Return (X, Y) of the center of cell containing provided text 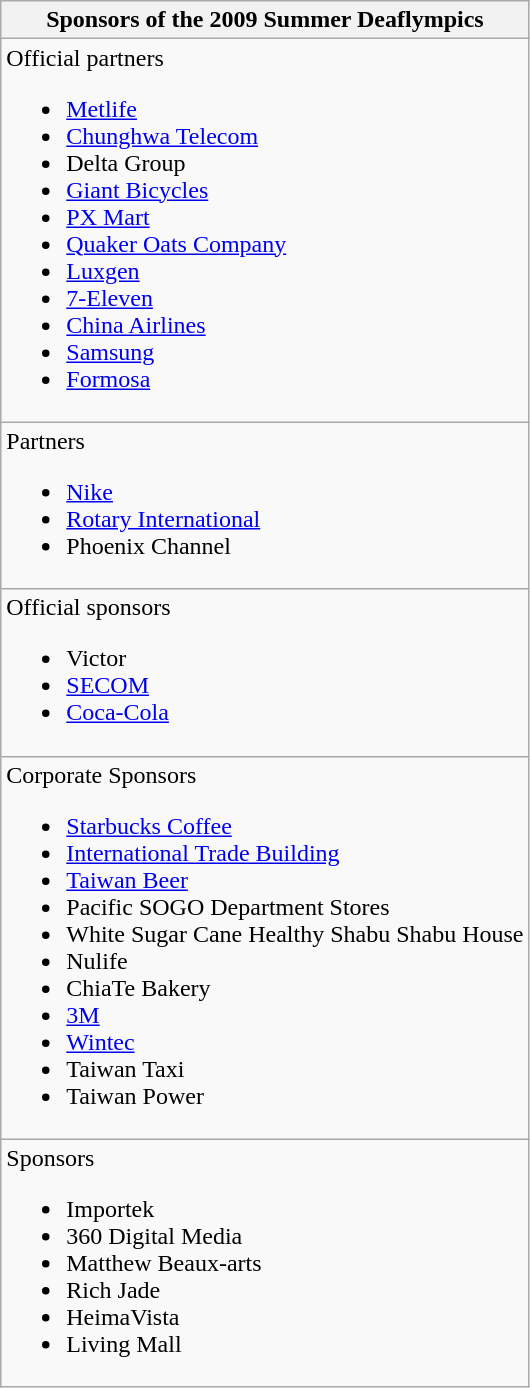
PartnersNikeRotary InternationalPhoenix Channel (265, 506)
Official partnersMetlifeChunghwa TelecomDelta GroupGiant BicyclesPX MartQuaker Oats CompanyLuxgen7-ElevenChina AirlinesSamsungFormosa (265, 230)
Official sponsorsVictorSECOMCoca-Cola (265, 672)
SponsorsImportek360 Digital MediaMatthew Beaux-artsRich JadeHeimaVistaLiving Mall (265, 1263)
Sponsors of the 2009 Summer Deaflympics (265, 20)
